Detect which cell encompasses the target text, then output its [X, Y] center coordinate. 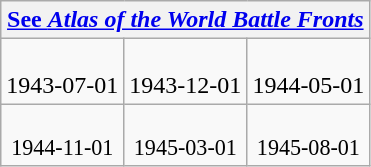
1945-03-01 [186, 134]
1943-07-01 [62, 72]
See Atlas of the World Battle Fronts [186, 20]
1944-11-01 [62, 134]
1944-05-01 [308, 72]
1943-12-01 [186, 72]
1945-08-01 [308, 134]
